Return the [X, Y] coordinate for the center point of the cell that contains the specified text.  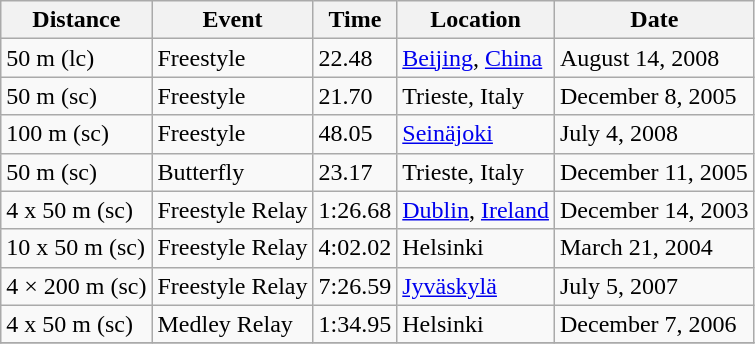
Jyväskylä [476, 286]
Event [232, 20]
7:26.59 [355, 286]
50 m (lc) [76, 58]
December 7, 2006 [654, 324]
48.05 [355, 134]
Beijing, China [476, 58]
23.17 [355, 172]
22.48 [355, 58]
December 14, 2003 [654, 210]
21.70 [355, 96]
July 4, 2008 [654, 134]
Time [355, 20]
December 11, 2005 [654, 172]
Dublin, Ireland [476, 210]
1:26.68 [355, 210]
Distance [76, 20]
1:34.95 [355, 324]
4 × 200 m (sc) [76, 286]
Butterfly [232, 172]
July 5, 2007 [654, 286]
Location [476, 20]
December 8, 2005 [654, 96]
100 m (sc) [76, 134]
August 14, 2008 [654, 58]
4:02.02 [355, 248]
10 x 50 m (sc) [76, 248]
Medley Relay [232, 324]
March 21, 2004 [654, 248]
Date [654, 20]
Seinäjoki [476, 134]
